For the text-containing cell, return its midpoint in (X, Y) coordinate format. 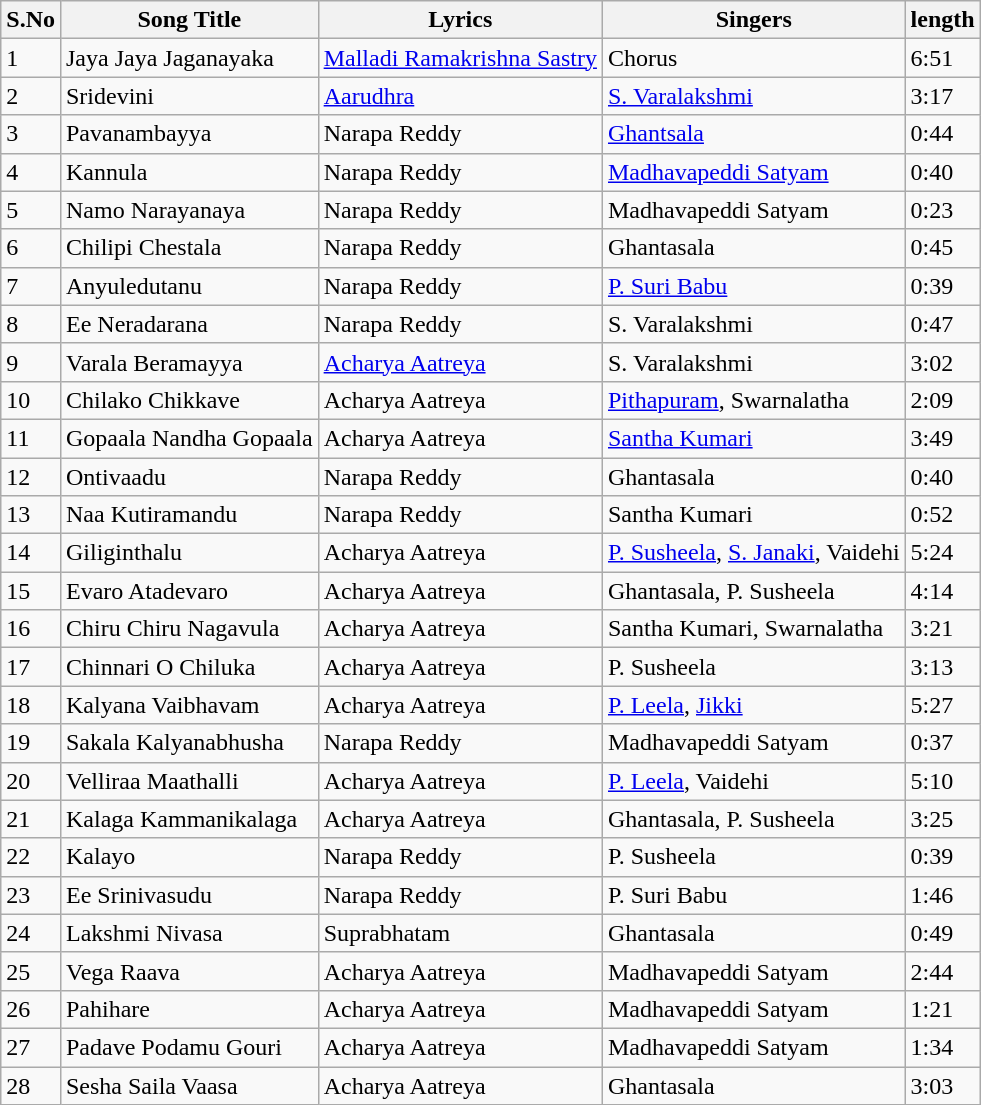
1:46 (942, 895)
5:10 (942, 781)
3:21 (942, 629)
Chinnari O Chiluka (189, 667)
27 (31, 1047)
14 (31, 553)
Pavanambayya (189, 134)
P. Leela, Vaidehi (754, 781)
Suprabhatam (460, 933)
2:09 (942, 400)
3:25 (942, 819)
3:17 (942, 96)
Evaro Atadevaro (189, 591)
17 (31, 667)
6:51 (942, 58)
20 (31, 781)
P. Leela, Jikki (754, 705)
11 (31, 438)
Varala Beramayya (189, 362)
13 (31, 515)
Kalayo (189, 857)
Lyrics (460, 20)
0:49 (942, 933)
4 (31, 172)
length (942, 20)
21 (31, 819)
Lakshmi Nivasa (189, 933)
Kalyana Vaibhavam (189, 705)
Singers (754, 20)
Velliraa Maathalli (189, 781)
16 (31, 629)
Pahihare (189, 1009)
Vega Raava (189, 971)
0:52 (942, 515)
25 (31, 971)
3:13 (942, 667)
Chilako Chikkave (189, 400)
23 (31, 895)
Malladi Ramakrishna Sastry (460, 58)
P. Susheela, S. Janaki, Vaidehi (754, 553)
Namo Narayanaya (189, 210)
Chilipi Chestala (189, 248)
1:34 (942, 1047)
22 (31, 857)
2:44 (942, 971)
0:44 (942, 134)
5:27 (942, 705)
Jaya Jaya Jaganayaka (189, 58)
4:14 (942, 591)
Aarudhra (460, 96)
Ee Srinivasudu (189, 895)
Ghantsala (754, 134)
Giliginthalu (189, 553)
Gopaala Nandha Gopaala (189, 438)
Sakala Kalyanabhusha (189, 743)
Anyuledutanu (189, 286)
3 (31, 134)
0:45 (942, 248)
3:49 (942, 438)
7 (31, 286)
Kannula (189, 172)
8 (31, 324)
3:03 (942, 1085)
18 (31, 705)
Sridevini (189, 96)
0:37 (942, 743)
9 (31, 362)
Song Title (189, 20)
Santha Kumari, Swarnalatha (754, 629)
Naa Kutiramandu (189, 515)
3:02 (942, 362)
26 (31, 1009)
6 (31, 248)
28 (31, 1085)
S.No (31, 20)
1:21 (942, 1009)
5:24 (942, 553)
5 (31, 210)
1 (31, 58)
Chiru Chiru Nagavula (189, 629)
15 (31, 591)
Kalaga Kammanikalaga (189, 819)
Pithapuram, Swarnalatha (754, 400)
12 (31, 477)
Sesha Saila Vaasa (189, 1085)
2 (31, 96)
24 (31, 933)
19 (31, 743)
Padave Podamu Gouri (189, 1047)
Ontivaadu (189, 477)
0:47 (942, 324)
0:23 (942, 210)
Ee Neradarana (189, 324)
Chorus (754, 58)
10 (31, 400)
